Detect which cell encompasses the target text, then output its [x, y] center coordinate. 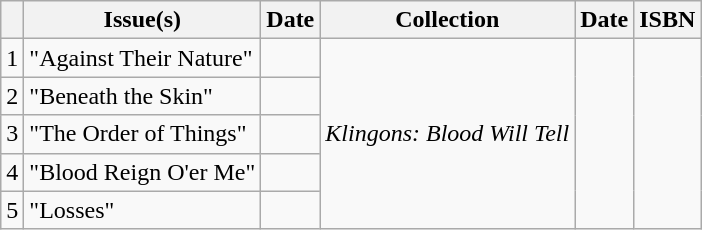
"Losses" [142, 210]
1 [12, 58]
2 [12, 96]
3 [12, 134]
5 [12, 210]
"Against Their Nature" [142, 58]
Collection [448, 20]
"Blood Reign O'er Me" [142, 172]
"The Order of Things" [142, 134]
4 [12, 172]
Issue(s) [142, 20]
"Beneath the Skin" [142, 96]
Klingons: Blood Will Tell [448, 134]
ISBN [668, 20]
